Output the [x, y] coordinate of the center of the cell containing the given text.  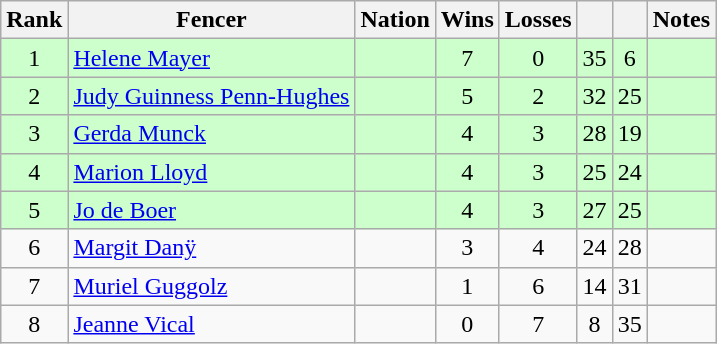
Jo de Boer [212, 210]
31 [630, 286]
Notes [681, 20]
27 [594, 210]
Nation [395, 20]
Marion Lloyd [212, 172]
Losses [538, 20]
Muriel Guggolz [212, 286]
Fencer [212, 20]
Margit Danÿ [212, 248]
Gerda Munck [212, 134]
Jeanne Vical [212, 324]
Helene Mayer [212, 58]
14 [594, 286]
Judy Guinness Penn-Hughes [212, 96]
19 [630, 134]
Rank [34, 20]
32 [594, 96]
Wins [467, 20]
